Provide the [X, Y] coordinate of the cell's center where the given text is located.  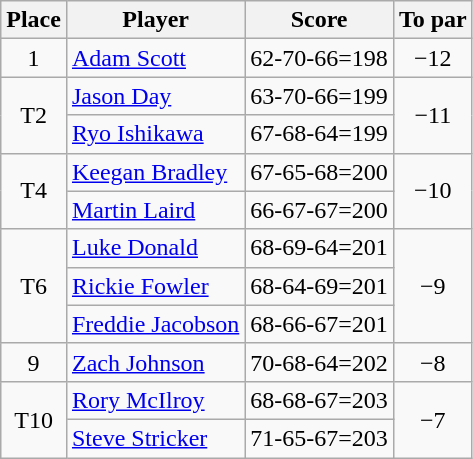
Martin Laird [155, 210]
71-65-67=203 [320, 438]
T4 [34, 191]
Keegan Bradley [155, 172]
68-66-67=201 [320, 324]
66-67-67=200 [320, 210]
Freddie Jacobson [155, 324]
68-68-67=203 [320, 400]
−9 [432, 286]
1 [34, 58]
Adam Scott [155, 58]
T2 [34, 115]
63-70-66=199 [320, 96]
To par [432, 20]
T6 [34, 286]
−12 [432, 58]
9 [34, 362]
68-69-64=201 [320, 248]
T10 [34, 419]
−11 [432, 115]
Rickie Fowler [155, 286]
Luke Donald [155, 248]
Player [155, 20]
Zach Johnson [155, 362]
Score [320, 20]
−7 [432, 419]
68-64-69=201 [320, 286]
−10 [432, 191]
−8 [432, 362]
Jason Day [155, 96]
67-65-68=200 [320, 172]
62-70-66=198 [320, 58]
Steve Stricker [155, 438]
Place [34, 20]
70-68-64=202 [320, 362]
67-68-64=199 [320, 134]
Rory McIlroy [155, 400]
Ryo Ishikawa [155, 134]
